Provide the [x, y] coordinate of the cell's center where the given text is located.  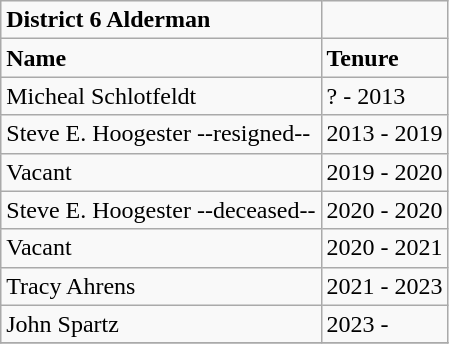
John Spartz [161, 324]
Tracy Ahrens [161, 286]
2023 - [384, 324]
2013 - 2019 [384, 134]
Steve E. Hoogester --deceased-- [161, 210]
2021 - 2023 [384, 286]
2019 - 2020 [384, 172]
Name [161, 58]
2020 - 2021 [384, 248]
District 6 Alderman [161, 20]
2020 - 2020 [384, 210]
Steve E. Hoogester --resigned-- [161, 134]
Tenure [384, 58]
Micheal Schlotfeldt [161, 96]
? - 2013 [384, 96]
